From the cell containing the given text, extract its center point as [X, Y] coordinate. 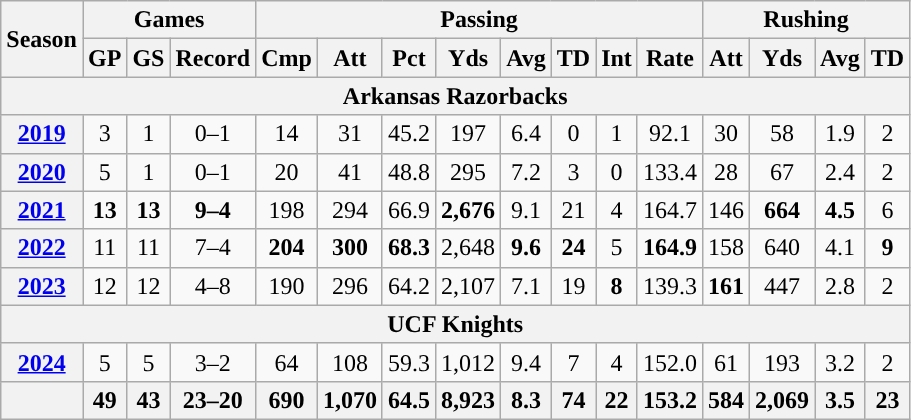
158 [726, 248]
64.5 [408, 400]
74 [573, 400]
9.1 [526, 210]
1.9 [840, 134]
28 [726, 172]
Passing [480, 20]
61 [726, 362]
Arkansas Razorbacks [456, 96]
48.8 [408, 172]
Season [42, 39]
64 [287, 362]
4.5 [840, 210]
30 [726, 134]
164.7 [670, 210]
58 [782, 134]
294 [350, 210]
3.2 [840, 362]
2024 [42, 362]
67 [782, 172]
193 [782, 362]
198 [287, 210]
6 [887, 210]
9.4 [526, 362]
204 [287, 248]
2,648 [468, 248]
296 [350, 286]
3.5 [840, 400]
1,012 [468, 362]
690 [287, 400]
640 [782, 248]
21 [573, 210]
447 [782, 286]
139.3 [670, 286]
164.9 [670, 248]
4–8 [213, 286]
Rushing [806, 20]
59.3 [408, 362]
584 [726, 400]
664 [782, 210]
UCF Knights [456, 324]
Record [213, 58]
4.1 [840, 248]
2.4 [840, 172]
68.3 [408, 248]
9 [887, 248]
7.2 [526, 172]
2021 [42, 210]
Pct [408, 58]
2,676 [468, 210]
31 [350, 134]
GS [148, 58]
133.4 [670, 172]
2019 [42, 134]
161 [726, 286]
Cmp [287, 58]
23–20 [213, 400]
7–4 [213, 248]
66.9 [408, 210]
295 [468, 172]
190 [287, 286]
7.1 [526, 286]
2,107 [468, 286]
9.6 [526, 248]
2023 [42, 286]
19 [573, 286]
2,069 [782, 400]
45.2 [408, 134]
23 [887, 400]
22 [617, 400]
2020 [42, 172]
8 [617, 286]
Int [617, 58]
14 [287, 134]
2022 [42, 248]
8.3 [526, 400]
146 [726, 210]
64.2 [408, 286]
Rate [670, 58]
8,923 [468, 400]
7 [573, 362]
9–4 [213, 210]
197 [468, 134]
2.8 [840, 286]
24 [573, 248]
20 [287, 172]
92.1 [670, 134]
6.4 [526, 134]
41 [350, 172]
300 [350, 248]
108 [350, 362]
Games [168, 20]
1,070 [350, 400]
153.2 [670, 400]
3–2 [213, 362]
43 [148, 400]
49 [104, 400]
GP [104, 58]
152.0 [670, 362]
